Return (X, Y) of the center of cell containing provided text 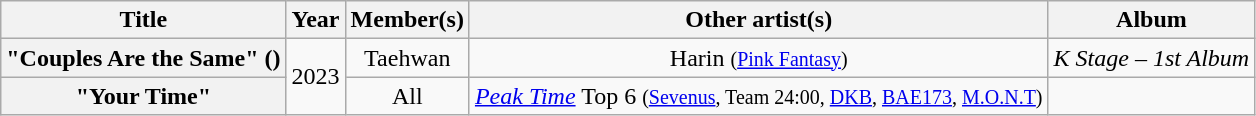
"Couples Are the Same" () (144, 58)
Year (316, 20)
2023 (316, 77)
Peak Time Top 6 (Sevenus, Team 24:00, DKB, BAE173, M.O.N.T) (758, 96)
Harin (Pink Fantasy) (758, 58)
K Stage – 1st Album (1152, 58)
All (407, 96)
Other artist(s) (758, 20)
"Your Time" (144, 96)
Title (144, 20)
Album (1152, 20)
Taehwan (407, 58)
Member(s) (407, 20)
